Output the (x, y) coordinate of the center of the cell containing the given text.  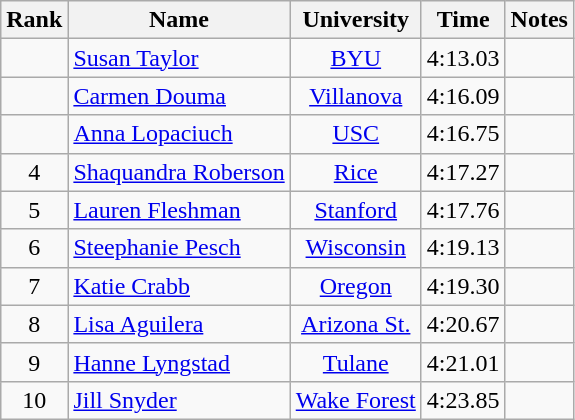
Carmen Douma (179, 96)
Anna Lopaciuch (179, 134)
Rice (356, 172)
Name (179, 20)
BYU (356, 58)
5 (34, 210)
Shaquandra Roberson (179, 172)
6 (34, 248)
4:17.27 (463, 172)
USC (356, 134)
4:16.09 (463, 96)
4:19.30 (463, 286)
Wisconsin (356, 248)
Lisa Aguilera (179, 324)
Notes (539, 20)
4:19.13 (463, 248)
4:13.03 (463, 58)
4:20.67 (463, 324)
Hanne Lyngstad (179, 362)
7 (34, 286)
4:21.01 (463, 362)
4:17.76 (463, 210)
Tulane (356, 362)
Wake Forest (356, 400)
Arizona St. (356, 324)
4:23.85 (463, 400)
Jill Snyder (179, 400)
Villanova (356, 96)
Stanford (356, 210)
Oregon (356, 286)
4 (34, 172)
9 (34, 362)
Lauren Fleshman (179, 210)
Time (463, 20)
University (356, 20)
Rank (34, 20)
10 (34, 400)
Steephanie Pesch (179, 248)
Susan Taylor (179, 58)
8 (34, 324)
Katie Crabb (179, 286)
4:16.75 (463, 134)
